Detect which cell encompasses the target text, then output its [X, Y] center coordinate. 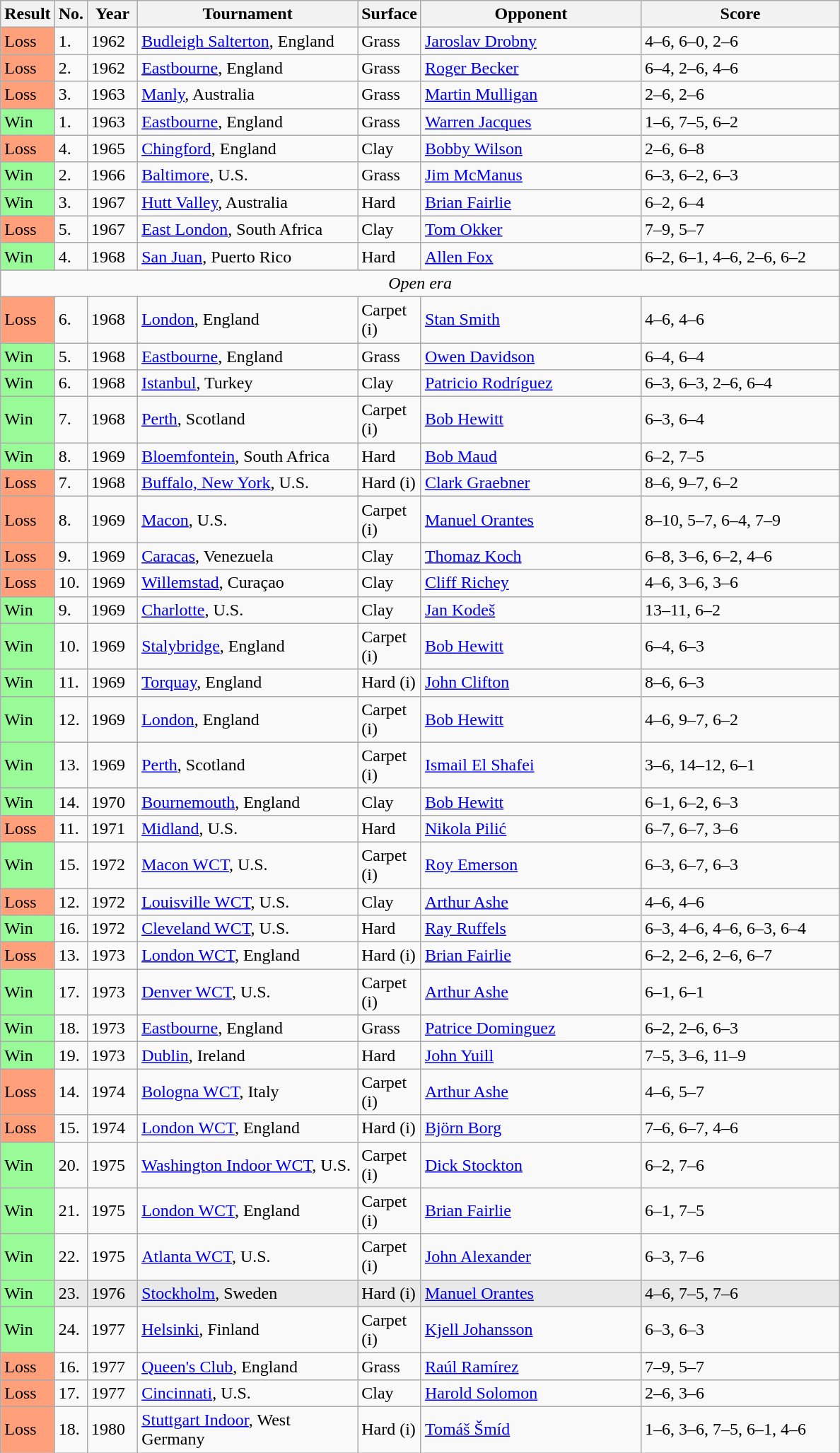
6–1, 6–1 [740, 992]
Ray Ruffels [530, 929]
4–6, 9–7, 6–2 [740, 719]
Istanbul, Turkey [247, 383]
20. [71, 1164]
6–3, 6–4 [740, 420]
Roy Emerson [530, 864]
Clark Graebner [530, 483]
1980 [113, 1429]
Buffalo, New York, U.S. [247, 483]
John Clifton [530, 683]
6–3, 6–2, 6–3 [740, 175]
Atlanta WCT, U.S. [247, 1256]
2–6, 2–6 [740, 95]
6–7, 6–7, 3–6 [740, 828]
1970 [113, 801]
Budleigh Salterton, England [247, 41]
Thomaz Koch [530, 556]
Roger Becker [530, 68]
Bobby Wilson [530, 149]
6–2, 6–1, 4–6, 2–6, 6–2 [740, 256]
6–4, 6–4 [740, 356]
1–6, 7–5, 6–2 [740, 122]
Jaroslav Drobny [530, 41]
Open era [420, 283]
Denver WCT, U.S. [247, 992]
Result [28, 14]
1–6, 3–6, 7–5, 6–1, 4–6 [740, 1429]
Tournament [247, 14]
1965 [113, 149]
8–10, 5–7, 6–4, 7–9 [740, 519]
3–6, 14–12, 6–1 [740, 765]
2–6, 3–6 [740, 1393]
Opponent [530, 14]
Allen Fox [530, 256]
4–6, 3–6, 3–6 [740, 583]
6–2, 2–6, 6–3 [740, 1029]
6–3, 6–3 [740, 1330]
8–6, 6–3 [740, 683]
East London, South Africa [247, 229]
Raúl Ramírez [530, 1366]
4–6, 5–7 [740, 1092]
Harold Solomon [530, 1393]
21. [71, 1211]
Jim McManus [530, 175]
Bournemouth, England [247, 801]
Patricio Rodríguez [530, 383]
Dick Stockton [530, 1164]
Stan Smith [530, 320]
Björn Borg [530, 1128]
4–6, 7–5, 7–6 [740, 1293]
Willemstad, Curaçao [247, 583]
Owen Davidson [530, 356]
San Juan, Puerto Rico [247, 256]
8–6, 9–7, 6–2 [740, 483]
Ismail El Shafei [530, 765]
22. [71, 1256]
Hutt Valley, Australia [247, 202]
7–5, 3–6, 11–9 [740, 1055]
Stockholm, Sweden [247, 1293]
Jan Kodeš [530, 610]
6–3, 6–3, 2–6, 6–4 [740, 383]
1976 [113, 1293]
Dublin, Ireland [247, 1055]
Cliff Richey [530, 583]
Midland, U.S. [247, 828]
Tomáš Šmíd [530, 1429]
Nikola Pilić [530, 828]
John Alexander [530, 1256]
John Yuill [530, 1055]
No. [71, 14]
Patrice Dominguez [530, 1029]
7–6, 6–7, 4–6 [740, 1128]
Surface [390, 14]
Chingford, England [247, 149]
Martin Mulligan [530, 95]
Helsinki, Finland [247, 1330]
2–6, 6–8 [740, 149]
13–11, 6–2 [740, 610]
6–8, 3–6, 6–2, 4–6 [740, 556]
Bologna WCT, Italy [247, 1092]
Stalybridge, England [247, 647]
6–1, 7–5 [740, 1211]
Tom Okker [530, 229]
6–3, 4–6, 4–6, 6–3, 6–4 [740, 929]
Year [113, 14]
Washington Indoor WCT, U.S. [247, 1164]
Queen's Club, England [247, 1366]
6–2, 2–6, 2–6, 6–7 [740, 956]
Warren Jacques [530, 122]
24. [71, 1330]
6–4, 2–6, 4–6 [740, 68]
Caracas, Venezuela [247, 556]
23. [71, 1293]
Cincinnati, U.S. [247, 1393]
Cleveland WCT, U.S. [247, 929]
Macon, U.S. [247, 519]
Score [740, 14]
19. [71, 1055]
6–1, 6–2, 6–3 [740, 801]
6–2, 6–4 [740, 202]
Stuttgart Indoor, West Germany [247, 1429]
6–2, 7–5 [740, 456]
Charlotte, U.S. [247, 610]
Macon WCT, U.S. [247, 864]
Manly, Australia [247, 95]
Bloemfontein, South Africa [247, 456]
4–6, 6–0, 2–6 [740, 41]
1966 [113, 175]
Louisville WCT, U.S. [247, 902]
6–4, 6–3 [740, 647]
Bob Maud [530, 456]
6–2, 7–6 [740, 1164]
6–3, 7–6 [740, 1256]
6–3, 6–7, 6–3 [740, 864]
Kjell Johansson [530, 1330]
1971 [113, 828]
Baltimore, U.S. [247, 175]
Torquay, England [247, 683]
